Return the (X, Y) coordinate for the center point of the cell that contains the specified text.  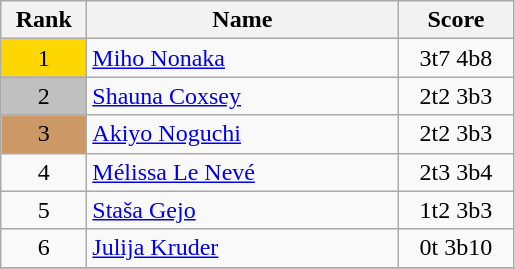
2 (44, 96)
5 (44, 210)
1t2 3b3 (456, 210)
Mélissa Le Nevé (242, 172)
3t7 4b8 (456, 58)
6 (44, 248)
0t 3b10 (456, 248)
4 (44, 172)
Score (456, 20)
Akiyo Noguchi (242, 134)
2t3 3b4 (456, 172)
Rank (44, 20)
Miho Nonaka (242, 58)
Shauna Coxsey (242, 96)
Name (242, 20)
3 (44, 134)
1 (44, 58)
Julija Kruder (242, 248)
Staša Gejo (242, 210)
